Provide the (X, Y) coordinate of the cell's center where the given text is located.  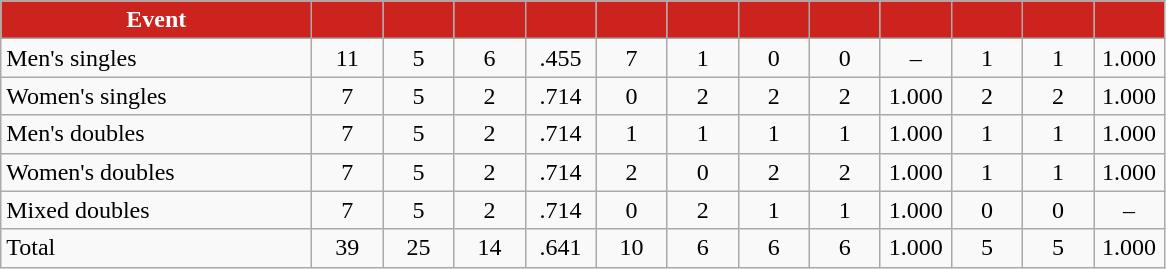
.455 (560, 58)
Women's doubles (156, 172)
Total (156, 248)
Women's singles (156, 96)
25 (418, 248)
Men's doubles (156, 134)
.641 (560, 248)
Mixed doubles (156, 210)
14 (490, 248)
Men's singles (156, 58)
Event (156, 20)
11 (348, 58)
10 (632, 248)
39 (348, 248)
